Search for the cell housing the specified text and yield its [X, Y] center coordinate. 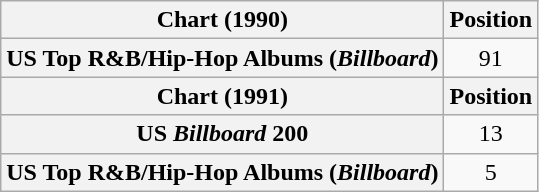
91 [491, 58]
US Billboard 200 [222, 134]
Chart (1991) [222, 96]
13 [491, 134]
Chart (1990) [222, 20]
5 [491, 172]
